Provide the [x, y] coordinate of the cell's center where the given text is located.  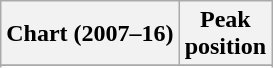
Peakposition [225, 34]
Chart (2007–16) [90, 34]
